Scan for the cell matching the given text and deliver its [x, y] coordinate at center. 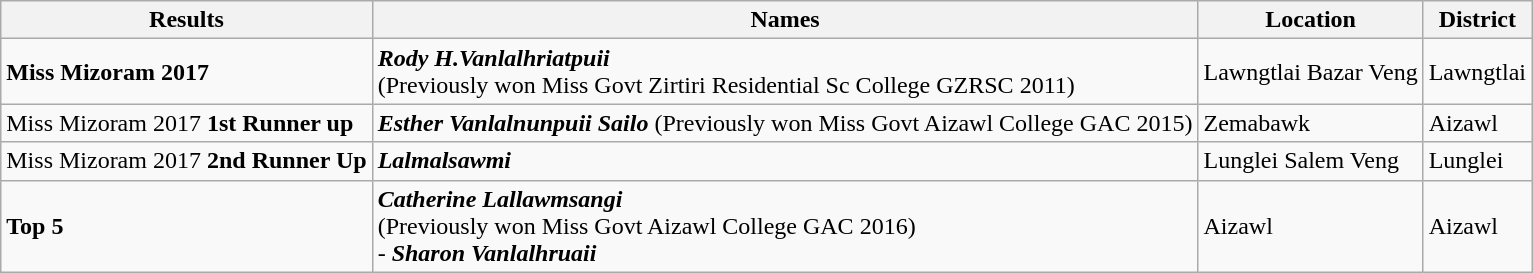
Miss Mizoram 2017 2nd Runner Up [186, 161]
Rody H.Vanlalhriatpuii(Previously won Miss Govt Zirtiri Residential Sc College GZRSC 2011) [785, 72]
Results [186, 20]
Lalmalsawmi [785, 161]
Zemabawk [1310, 123]
District [1477, 20]
Location [1310, 20]
Top 5 [186, 226]
Lawngtlai [1477, 72]
Catherine Lallawmsangi(Previously won Miss Govt Aizawl College GAC 2016)- Sharon Vanlalhruaii [785, 226]
Names [785, 20]
Lunglei Salem Veng [1310, 161]
Miss Mizoram 2017 [186, 72]
Miss Mizoram 2017 1st Runner up [186, 123]
Lunglei [1477, 161]
Lawngtlai Bazar Veng [1310, 72]
Esther Vanlalnunpuii Sailo (Previously won Miss Govt Aizawl College GAC 2015) [785, 123]
